Determine the (X, Y) coordinate at the center of the cell enclosing the given text.  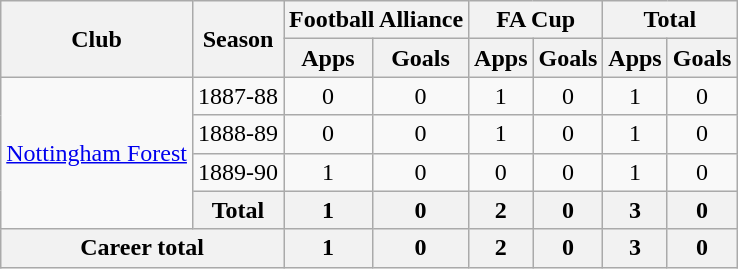
FA Cup (536, 20)
Nottingham Forest (97, 153)
1887-88 (238, 96)
Season (238, 39)
Career total (142, 248)
1889-90 (238, 172)
1888-89 (238, 134)
Football Alliance (376, 20)
Club (97, 39)
